Search for the cell housing the specified text and yield its [x, y] center coordinate. 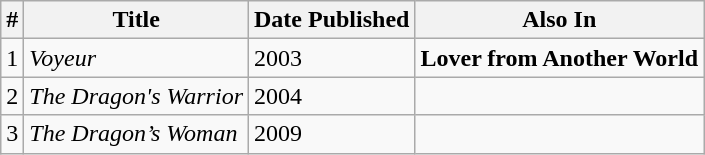
Date Published [332, 20]
Also In [560, 20]
Lover from Another World [560, 58]
# [12, 20]
The Dragon's Warrior [136, 96]
2004 [332, 96]
2003 [332, 58]
2 [12, 96]
Voyeur [136, 58]
Title [136, 20]
1 [12, 58]
2009 [332, 134]
The Dragon’s Woman [136, 134]
3 [12, 134]
